For the text-containing cell, return its midpoint in (x, y) coordinate format. 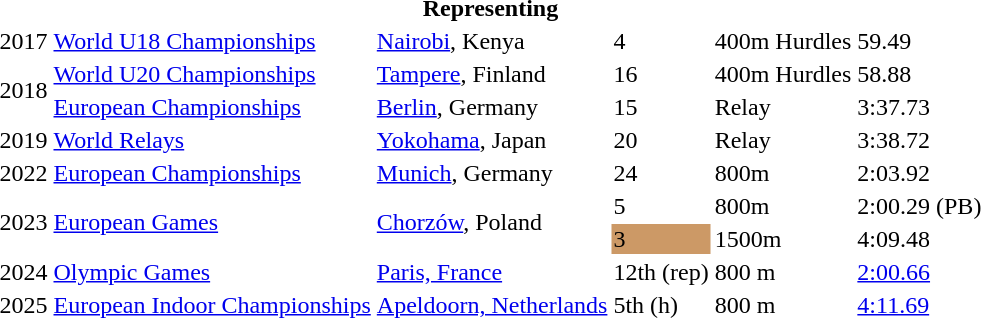
15 (661, 107)
20 (661, 140)
Berlin, Germany (492, 107)
Yokohama, Japan (492, 140)
5 (661, 206)
Paris, France (492, 272)
800 m (783, 272)
Chorzów, Poland (492, 222)
World U18 Championships (212, 41)
Olympic Games (212, 272)
3 (661, 239)
Tampere, Finland (492, 74)
Nairobi, Kenya (492, 41)
24 (661, 173)
European Games (212, 222)
World Relays (212, 140)
Munich, Germany (492, 173)
12th (rep) (661, 272)
4 (661, 41)
World U20 Championships (212, 74)
1500m (783, 239)
16 (661, 74)
